Capture the cell that displays the provided text and extract its [X, Y] central coordinate. 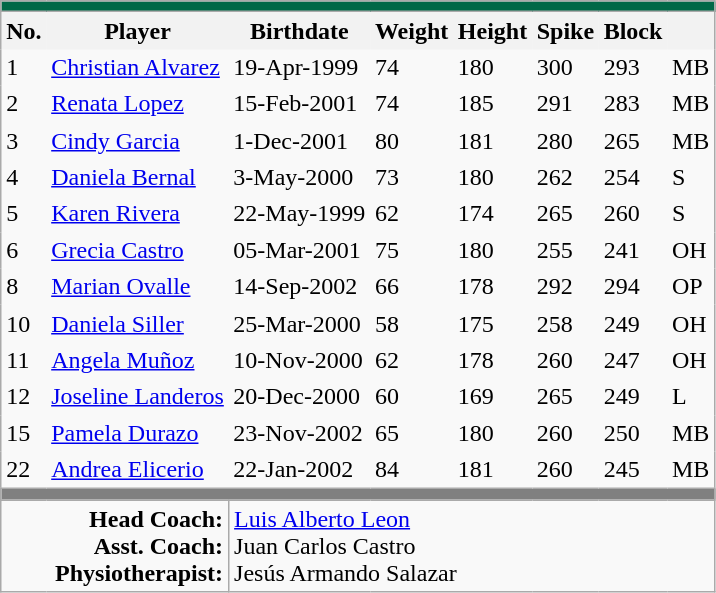
75 [412, 250]
6 [24, 250]
1-Dec-2001 [300, 140]
60 [412, 396]
174 [492, 214]
22 [24, 470]
80 [412, 140]
15 [24, 434]
65 [412, 434]
10-Nov-2000 [300, 360]
3-May-2000 [300, 178]
293 [633, 68]
5 [24, 214]
Block [633, 30]
283 [633, 104]
254 [633, 178]
20-Dec-2000 [300, 396]
Grecia Castro [137, 250]
Daniela Siller [137, 324]
Renata Lopez [137, 104]
300 [566, 68]
Birthdate [300, 30]
Spike [566, 30]
Karen Rivera [137, 214]
250 [633, 434]
Weight [412, 30]
Joseline Landeros [137, 396]
25-Mar-2000 [300, 324]
Marian Ovalle [137, 286]
1 [24, 68]
Andrea Elicerio [137, 470]
258 [566, 324]
262 [566, 178]
11 [24, 360]
8 [24, 286]
Height [492, 30]
10 [24, 324]
3 [24, 140]
Player [137, 30]
185 [492, 104]
Luis Alberto LeonJuan Carlos CastroJesús Armando Salazar [472, 546]
291 [566, 104]
No. [24, 30]
19-Apr-1999 [300, 68]
05-Mar-2001 [300, 250]
23-Nov-2002 [300, 434]
66 [412, 286]
Head Coach:Asst. Coach:Physiotherapist: [115, 546]
241 [633, 250]
Cindy Garcia [137, 140]
Angela Muñoz [137, 360]
15-Feb-2001 [300, 104]
12 [24, 396]
280 [566, 140]
4 [24, 178]
84 [412, 470]
175 [492, 324]
14-Sep-2002 [300, 286]
292 [566, 286]
Pamela Durazo [137, 434]
294 [633, 286]
OP [691, 286]
L [691, 396]
58 [412, 324]
255 [566, 250]
Christian Alvarez [137, 68]
Daniela Bernal [137, 178]
245 [633, 470]
73 [412, 178]
22-Jan-2002 [300, 470]
22-May-1999 [300, 214]
2 [24, 104]
247 [633, 360]
169 [492, 396]
